Identify which cell holds the provided text, then report its (x, y) central coordinate. 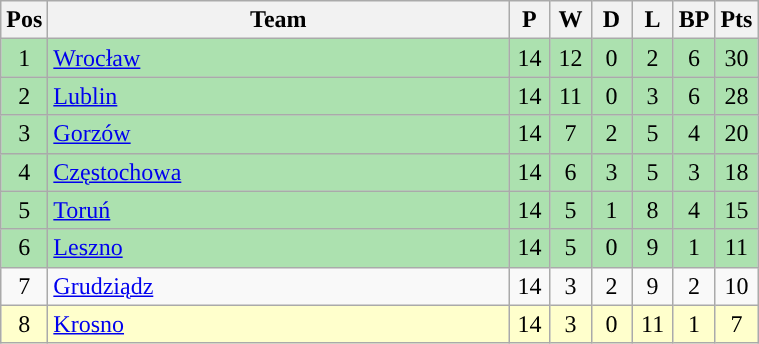
L (652, 20)
Leszno (278, 248)
Gorzów (278, 134)
28 (736, 96)
Lublin (278, 96)
Grudziądz (278, 286)
P (530, 20)
Team (278, 20)
D (612, 20)
Wrocław (278, 58)
Pts (736, 20)
30 (736, 58)
15 (736, 210)
10 (736, 286)
12 (570, 58)
BP (694, 20)
Pos (24, 20)
W (570, 20)
18 (736, 172)
Krosno (278, 324)
Toruń (278, 210)
20 (736, 134)
Częstochowa (278, 172)
